Detect which cell encompasses the target text, then output its (x, y) center coordinate. 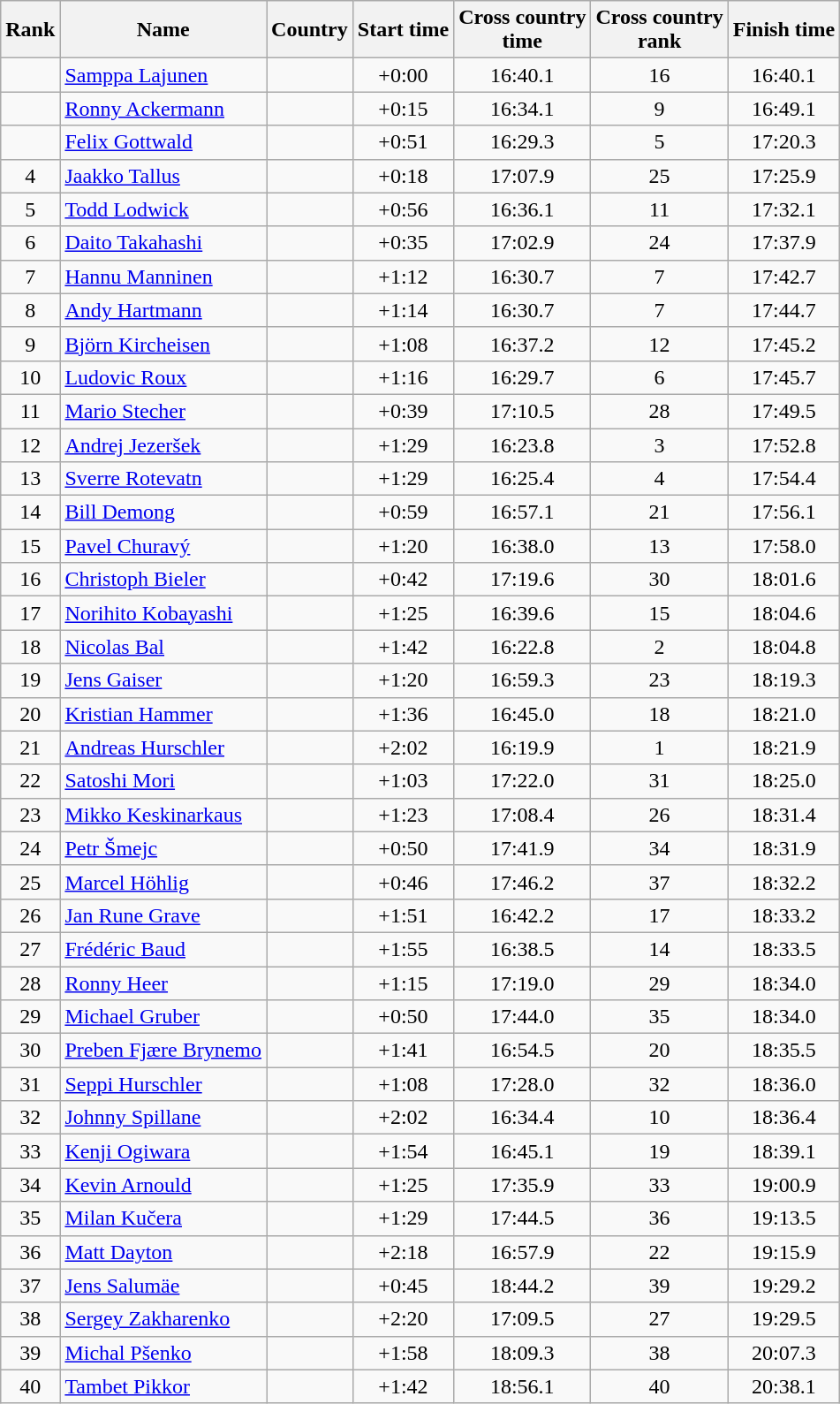
Rank (30, 30)
17:44.5 (523, 1218)
+0:39 (403, 411)
Jaakko Tallus (163, 176)
+1:55 (403, 949)
+0:46 (403, 882)
Hannu Manninen (163, 277)
+0:42 (403, 580)
17:37.9 (783, 243)
17:02.9 (523, 243)
18:21.0 (783, 714)
17:28.0 (523, 1084)
17:22.0 (523, 781)
Finish time (783, 30)
Preben Fjære Brynemo (163, 1051)
16:29.3 (523, 142)
+1:12 (403, 277)
18:44.2 (523, 1286)
17:42.7 (783, 277)
16:54.5 (523, 1051)
16:19.9 (523, 748)
16:57.1 (523, 512)
+0:35 (403, 243)
Mario Stecher (163, 411)
Michal Pšenko (163, 1353)
Jens Salumäe (163, 1286)
18:35.5 (783, 1051)
+1:14 (403, 310)
19:29.2 (783, 1286)
Samppa Lajunen (163, 75)
16:37.2 (523, 344)
16:42.2 (523, 915)
17:45.7 (783, 377)
18:01.6 (783, 580)
+1:51 (403, 915)
+0:18 (403, 176)
Name (163, 30)
17:58.0 (783, 546)
17:19.6 (523, 580)
Björn Kircheisen (163, 344)
16:25.4 (523, 479)
+2:20 (403, 1319)
16:49.1 (783, 109)
17:10.5 (523, 411)
18:33.2 (783, 915)
17:07.9 (523, 176)
Sverre Rotevatn (163, 479)
Country (310, 30)
Tambet Pikkor (163, 1386)
17:44.0 (523, 1017)
16:38.0 (523, 546)
3 (659, 444)
17:20.3 (783, 142)
18:21.9 (783, 748)
Milan Kučera (163, 1218)
Ronny Ackermann (163, 109)
Christoph Bieler (163, 580)
19:29.5 (783, 1319)
17:46.2 (523, 882)
19:15.9 (783, 1252)
16:23.8 (523, 444)
Ronny Heer (163, 983)
16:36.1 (523, 209)
Pavel Churavý (163, 546)
+1:16 (403, 377)
18:04.8 (783, 647)
Andreas Hurschler (163, 748)
Bill Demong (163, 512)
Frédéric Baud (163, 949)
Kevin Arnould (163, 1185)
+1:41 (403, 1051)
19:13.5 (783, 1218)
+0:15 (403, 109)
17:56.1 (783, 512)
18:32.2 (783, 882)
16:59.3 (523, 680)
16:22.8 (523, 647)
17:41.9 (523, 848)
+1:54 (403, 1151)
17:54.4 (783, 479)
Satoshi Mori (163, 781)
18:33.5 (783, 949)
+1:03 (403, 781)
18:25.0 (783, 781)
18:09.3 (523, 1353)
+0:56 (403, 209)
17:45.2 (783, 344)
Mikko Keskinarkaus (163, 815)
Nicolas Bal (163, 647)
17:35.9 (523, 1185)
17:08.4 (523, 815)
Start time (403, 30)
+0:59 (403, 512)
Johnny Spillane (163, 1118)
Andy Hartmann (163, 310)
Ludovic Roux (163, 377)
Cross country time (523, 30)
17:44.7 (783, 310)
Kristian Hammer (163, 714)
17:19.0 (523, 983)
+0:00 (403, 75)
Todd Lodwick (163, 209)
Kenji Ogiwara (163, 1151)
18:31.4 (783, 815)
16:34.4 (523, 1118)
16:45.0 (523, 714)
+0:45 (403, 1286)
+0:51 (403, 142)
16:34.1 (523, 109)
Matt Dayton (163, 1252)
16:39.6 (523, 613)
Seppi Hurschler (163, 1084)
16:57.9 (523, 1252)
Andrej Jezeršek (163, 444)
18:36.0 (783, 1084)
+2:18 (403, 1252)
18:19.3 (783, 680)
+1:15 (403, 983)
18:39.1 (783, 1151)
Michael Gruber (163, 1017)
17:09.5 (523, 1319)
+1:36 (403, 714)
16:29.7 (523, 377)
18:31.9 (783, 848)
1 (659, 748)
Daito Takahashi (163, 243)
Sergey Zakharenko (163, 1319)
18:36.4 (783, 1118)
Petr Šmejc (163, 848)
+1:23 (403, 815)
20:38.1 (783, 1386)
18:56.1 (523, 1386)
17:49.5 (783, 411)
16:38.5 (523, 949)
17:52.8 (783, 444)
20:07.3 (783, 1353)
17:25.9 (783, 176)
Norihito Kobayashi (163, 613)
17:32.1 (783, 209)
Cross country rank (659, 30)
Jan Rune Grave (163, 915)
8 (30, 310)
19:00.9 (783, 1185)
16:45.1 (523, 1151)
+1:58 (403, 1353)
Marcel Höhlig (163, 882)
Felix Gottwald (163, 142)
18:04.6 (783, 613)
2 (659, 647)
Jens Gaiser (163, 680)
